From the cell containing the given text, extract its center point as (x, y) coordinate. 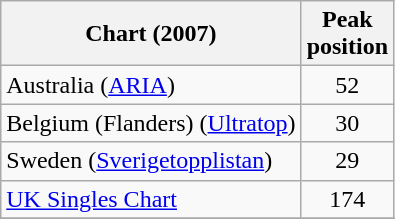
Sweden (Sverigetopplistan) (151, 161)
29 (347, 161)
174 (347, 199)
Australia (ARIA) (151, 85)
30 (347, 123)
UK Singles Chart (151, 199)
Belgium (Flanders) (Ultratop) (151, 123)
Chart (2007) (151, 34)
52 (347, 85)
Peakposition (347, 34)
